Search for the cell housing the specified text and yield its (X, Y) center coordinate. 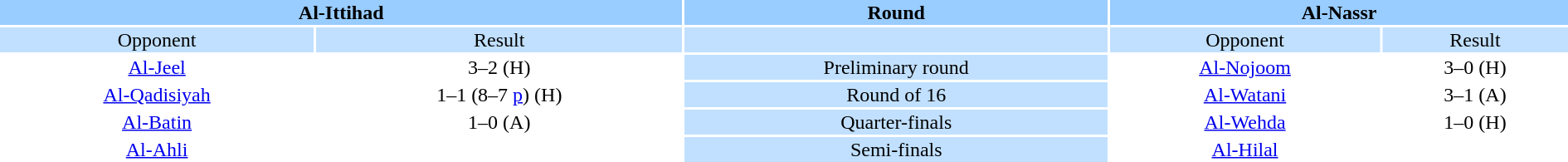
Round (896, 12)
Preliminary round (896, 67)
1–0 (A) (499, 122)
Al-Ittihad (341, 12)
1–0 (H) (1475, 122)
Al-Qadisiyah (157, 95)
Al-Hilal (1244, 150)
Al-Watani (1244, 95)
3–1 (A) (1475, 95)
Al-Jeel (157, 67)
3–0 (H) (1475, 67)
Semi-finals (896, 150)
1–1 (8–7 p) (H) (499, 95)
Al-Ahli (157, 150)
Round of 16 (896, 95)
3–2 (H) (499, 67)
Al-Nojoom (1244, 67)
Al-Nassr (1339, 12)
Al-Batin (157, 122)
Quarter-finals (896, 122)
Al-Wehda (1244, 122)
